Determine the [X, Y] coordinate at the center of the cell enclosing the given text.  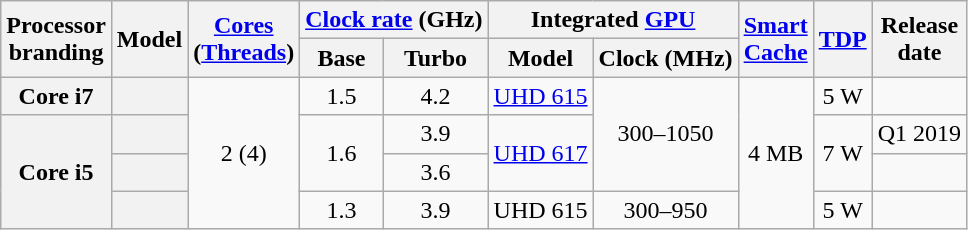
Core i5 [56, 172]
7 W [842, 153]
3.6 [436, 172]
300–1050 [666, 134]
Clock rate (GHz) [394, 20]
SmartCache [776, 39]
1.5 [342, 96]
Integrated GPU [613, 20]
Q1 2019 [919, 134]
Turbo [436, 58]
Core i7 [56, 96]
Clock (MHz) [666, 58]
TDP [842, 39]
300–950 [666, 210]
4 MB [776, 153]
Releasedate [919, 39]
4.2 [436, 96]
Base [342, 58]
UHD 617 [540, 153]
1.3 [342, 210]
Cores(Threads) [244, 39]
2 (4) [244, 153]
1.6 [342, 153]
Processorbranding [56, 39]
